From the cell containing the given text, extract its center point as [X, Y] coordinate. 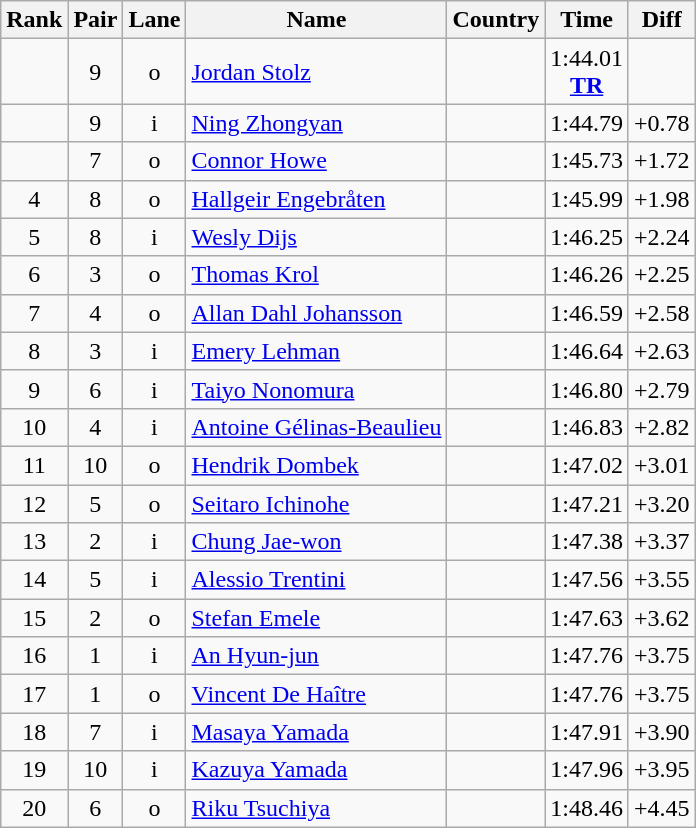
20 [34, 808]
Time [587, 20]
Country [496, 20]
+3.62 [662, 618]
1:47.63 [587, 618]
+0.78 [662, 123]
Antoine Gélinas-Beaulieu [316, 427]
Vincent De Haître [316, 694]
11 [34, 465]
1:46.26 [587, 275]
+3.01 [662, 465]
+3.20 [662, 503]
1:46.80 [587, 389]
1:46.83 [587, 427]
1:47.56 [587, 580]
19 [34, 770]
1:46.64 [587, 351]
1:47.02 [587, 465]
17 [34, 694]
Thomas Krol [316, 275]
18 [34, 732]
+3.55 [662, 580]
Hallgeir Engebråten [316, 199]
Hendrik Dombek [316, 465]
Chung Jae-won [316, 542]
+2.58 [662, 313]
1:45.73 [587, 161]
Diff [662, 20]
Kazuya Yamada [316, 770]
1:47.91 [587, 732]
Connor Howe [316, 161]
1:47.96 [587, 770]
Alessio Trentini [316, 580]
Jordan Stolz [316, 72]
1:47.38 [587, 542]
+4.45 [662, 808]
+3.37 [662, 542]
16 [34, 656]
15 [34, 618]
1:45.99 [587, 199]
+1.72 [662, 161]
Name [316, 20]
Rank [34, 20]
Pair [96, 20]
Ning Zhongyan [316, 123]
1:47.21 [587, 503]
Seitaro Ichinohe [316, 503]
Masaya Yamada [316, 732]
1:48.46 [587, 808]
1:44.79 [587, 123]
An Hyun-jun [316, 656]
Emery Lehman [316, 351]
Wesly Dijs [316, 237]
Riku Tsuchiya [316, 808]
Lane [154, 20]
+1.98 [662, 199]
13 [34, 542]
14 [34, 580]
+2.82 [662, 427]
Allan Dahl Johansson [316, 313]
Taiyo Nonomura [316, 389]
1:46.25 [587, 237]
+2.63 [662, 351]
+2.24 [662, 237]
1:46.59 [587, 313]
12 [34, 503]
+3.95 [662, 770]
+2.25 [662, 275]
1:44.01TR [587, 72]
Stefan Emele [316, 618]
+3.90 [662, 732]
+2.79 [662, 389]
